Find where the given text appears and provide that cell's center as [X, Y] coordinate. 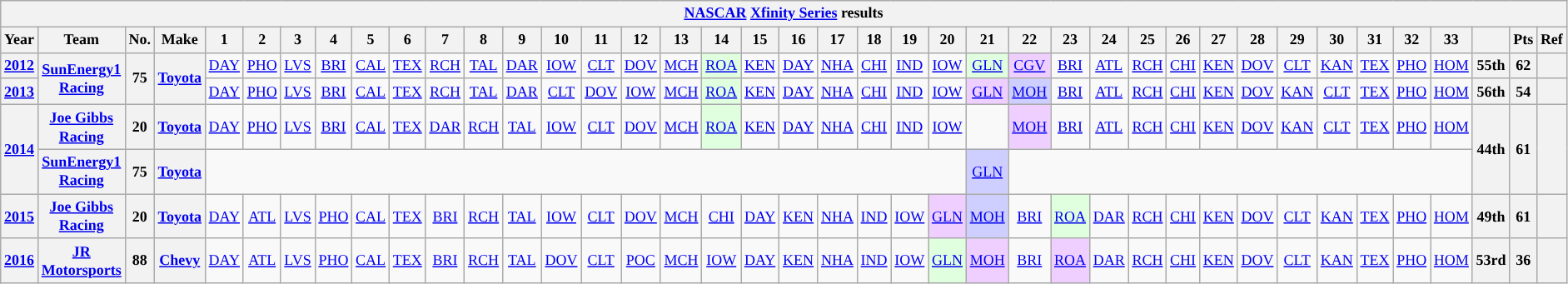
13 [681, 40]
No. [140, 40]
POC [641, 261]
NASCAR Xfinity Series results [784, 13]
11 [601, 40]
23 [1071, 40]
31 [1375, 40]
28 [1257, 40]
Team [82, 40]
26 [1183, 40]
1 [224, 40]
3 [298, 40]
4 [333, 40]
Chevy [180, 261]
5 [371, 40]
Year [20, 40]
17 [838, 40]
2012 [20, 65]
30 [1337, 40]
9 [521, 40]
10 [561, 40]
55th [1491, 65]
33 [1452, 40]
19 [909, 40]
44th [1491, 148]
25 [1147, 40]
21 [988, 40]
36 [1524, 261]
2013 [20, 92]
2014 [20, 148]
15 [760, 40]
16 [799, 40]
29 [1297, 40]
88 [140, 261]
24 [1109, 40]
Ref [1552, 40]
6 [407, 40]
62 [1524, 65]
54 [1524, 92]
18 [874, 40]
49th [1491, 217]
22 [1029, 40]
56th [1491, 92]
2015 [20, 217]
Make [180, 40]
2016 [20, 261]
12 [641, 40]
JR Motorsports [82, 261]
14 [721, 40]
8 [484, 40]
Pts [1524, 40]
2 [261, 40]
CGV [1029, 65]
7 [445, 40]
32 [1412, 40]
27 [1218, 40]
53rd [1491, 261]
